Search for the cell housing the specified text and yield its [X, Y] center coordinate. 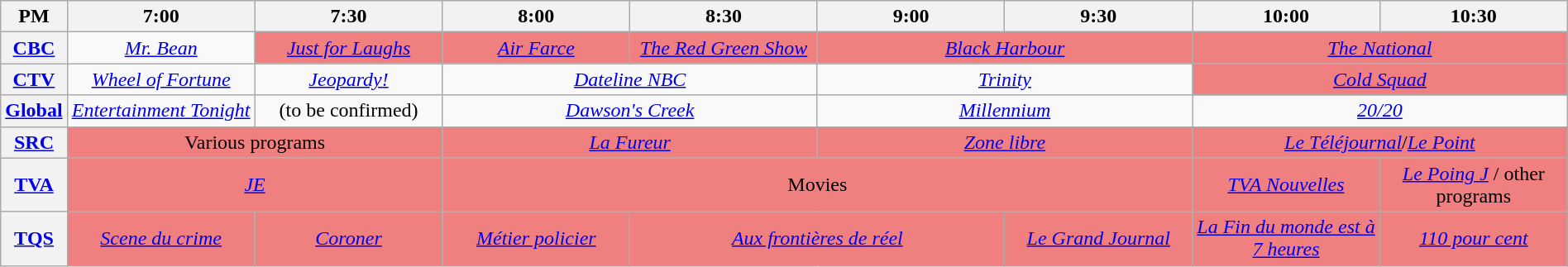
Jeopardy! [349, 79]
9:30 [1098, 17]
Le Téléjournal/Le Point [1380, 142]
CTV [34, 79]
Wheel of Fortune [160, 79]
TQS [34, 238]
Le Grand Journal [1098, 238]
Le Poing J / other programs [1474, 185]
Dawson's Creek [630, 111]
Global [34, 111]
9:00 [911, 17]
Mr. Bean [160, 48]
10:30 [1474, 17]
The Red Green Show [724, 48]
Trinity [1004, 79]
Zone libre [1004, 142]
La Fureur [630, 142]
Entertainment Tonight [160, 111]
8:30 [724, 17]
La Fin du monde est à 7 heures [1287, 238]
JE [255, 185]
Movies [817, 185]
Millennium [1004, 111]
TVA [34, 185]
7:30 [349, 17]
Dateline NBC [630, 79]
Black Harbour [1004, 48]
Coroner [349, 238]
10:00 [1287, 17]
110 pour cent [1474, 238]
Métier policier [536, 238]
Air Farce [536, 48]
(to be confirmed) [349, 111]
20/20 [1380, 111]
7:00 [160, 17]
Various programs [255, 142]
8:00 [536, 17]
Just for Laughs [349, 48]
Cold Squad [1380, 79]
CBC [34, 48]
PM [34, 17]
Scene du crime [160, 238]
Aux frontières de réel [817, 238]
SRC [34, 142]
TVA Nouvelles [1287, 185]
The National [1380, 48]
